Search for the cell housing the specified text and yield its [X, Y] center coordinate. 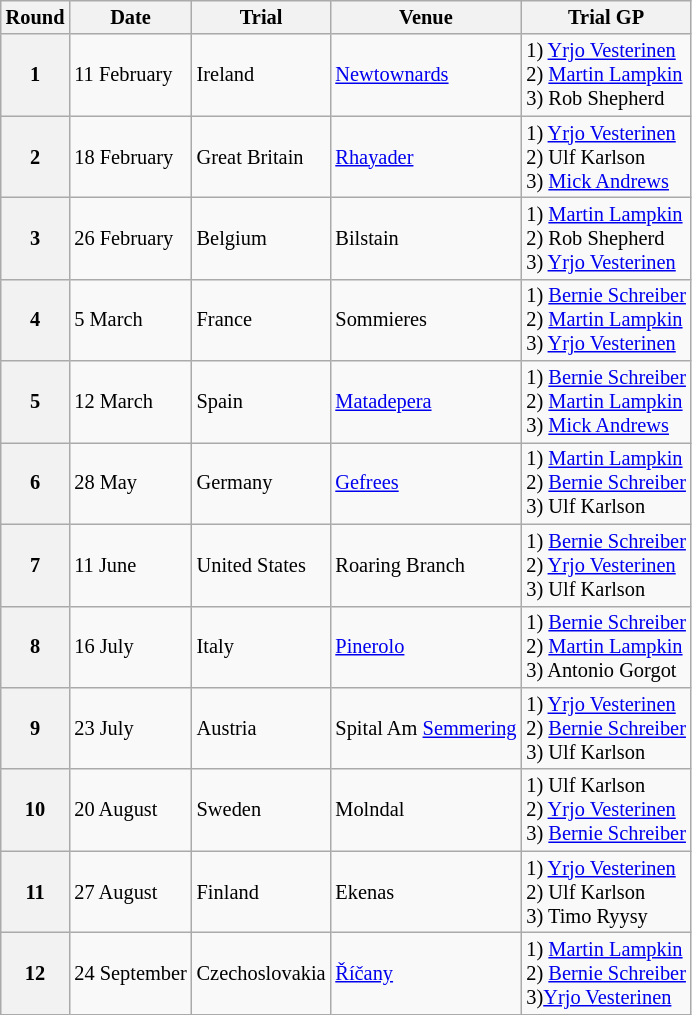
16 July [130, 647]
Venue [426, 17]
Finland [262, 892]
8 [36, 647]
Sommieres [426, 320]
27 August [130, 892]
3 [36, 238]
Germany [262, 483]
1) Martin Lampkin 2) Bernie Schreiber 3)Yrjo Vesterinen [606, 973]
Spain [262, 402]
10 [36, 810]
1) Yrjo Vesterinen 2) Ulf Karlson 3) Mick Andrews [606, 157]
1) Bernie Schreiber 2) Martin Lampkin 3) Yrjo Vesterinen [606, 320]
1) Bernie Schreiber 2) Yrjo Vesterinen 3) Ulf Karlson [606, 565]
Ekenas [426, 892]
5 [36, 402]
11 [36, 892]
Date [130, 17]
United States [262, 565]
1) Yrjo Vesterinen 2) Martin Lampkin 3) Rob Shepherd [606, 75]
Rhayader [426, 157]
18 February [130, 157]
6 [36, 483]
24 September [130, 973]
12 March [130, 402]
23 July [130, 728]
5 March [130, 320]
26 February [130, 238]
4 [36, 320]
Roaring Branch [426, 565]
7 [36, 565]
1) Bernie Schreiber 2) Martin Lampkin 3) Mick Andrews [606, 402]
Round [36, 17]
28 May [130, 483]
Gefrees [426, 483]
Bilstain [426, 238]
1) Bernie Schreiber 2) Martin Lampkin 3) Antonio Gorgot [606, 647]
Molndal [426, 810]
1) Yrjo Vesterinen 2) Bernie Schreiber 3) Ulf Karlson [606, 728]
11 February [130, 75]
20 August [130, 810]
1 [36, 75]
Trial [262, 17]
Great Britain [262, 157]
Ireland [262, 75]
1) Martin Lampkin 2) Rob Shepherd 3) Yrjo Vesterinen [606, 238]
1) Ulf Karlson 2) Yrjo Vesterinen 3) Bernie Schreiber [606, 810]
Sweden [262, 810]
11 June [130, 565]
Czechoslovakia [262, 973]
9 [36, 728]
Austria [262, 728]
Spital Am Semmering [426, 728]
Pinerolo [426, 647]
12 [36, 973]
1) Martin Lampkin 2) Bernie Schreiber 3) Ulf Karlson [606, 483]
Trial GP [606, 17]
Belgium [262, 238]
2 [36, 157]
Italy [262, 647]
Newtownards [426, 75]
France [262, 320]
1) Yrjo Vesterinen 2) Ulf Karlson 3) Timo Ryysy [606, 892]
Říčany [426, 973]
Matadepera [426, 402]
